For the text-containing cell, return its midpoint in (x, y) coordinate format. 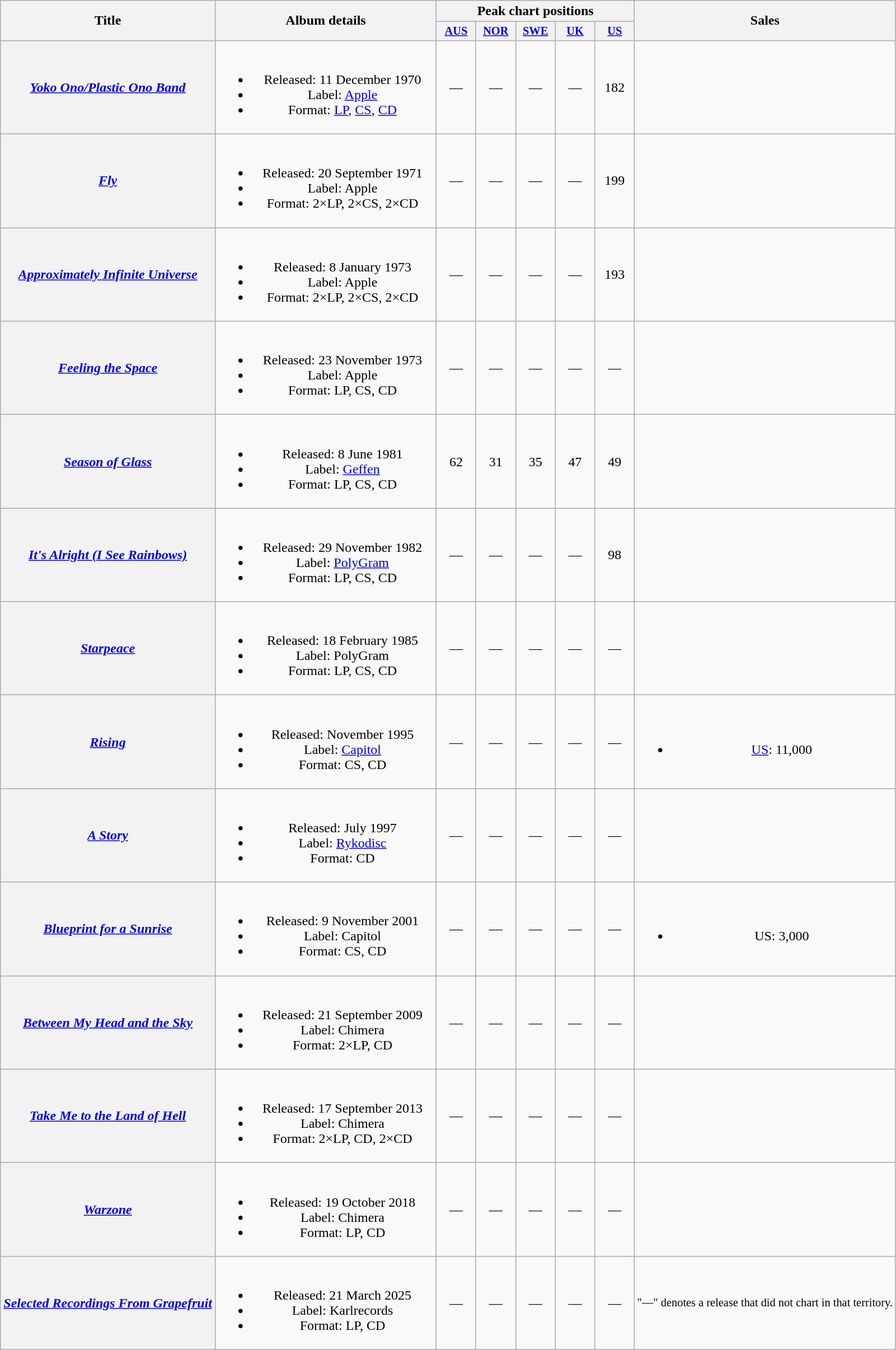
UK (575, 31)
Released: November 1995Label: CapitolFormat: CS, CD (326, 742)
Released: 8 January 1973Label: AppleFormat: 2×LP, 2×CS, 2×CD (326, 274)
Released: 9 November 2001Label: CapitolFormat: CS, CD (326, 929)
Feeling the Space (108, 368)
Released: 20 September 1971Label: AppleFormat: 2×LP, 2×CS, 2×CD (326, 181)
Released: 19 October 2018Label: ChimeraFormat: LP, CD (326, 1209)
Released: 18 February 1985Label: PolyGramFormat: LP, CS, CD (326, 648)
SWE (535, 31)
A Story (108, 835)
AUS (457, 31)
Released: 11 December 1970Label: AppleFormat: LP, CS, CD (326, 87)
Released: July 1997Label: RykodiscFormat: CD (326, 835)
Blueprint for a Sunrise (108, 929)
Released: 21 March 2025Label: KarlrecordsFormat: LP, CD (326, 1303)
Released: 21 September 2009Label: ChimeraFormat: 2×LP, CD (326, 1022)
Peak chart positions (536, 11)
Take Me to the Land of Hell (108, 1116)
98 (614, 555)
Between My Head and the Sky (108, 1022)
Album details (326, 21)
US: 3,000 (765, 929)
Warzone (108, 1209)
49 (614, 461)
Season of Glass (108, 461)
193 (614, 274)
Released: 8 June 1981Label: GeffenFormat: LP, CS, CD (326, 461)
NOR (496, 31)
Starpeace (108, 648)
Approximately Infinite Universe (108, 274)
Selected Recordings From Grapefruit (108, 1303)
Released: 23 November 1973Label: AppleFormat: LP, CS, CD (326, 368)
Fly (108, 181)
62 (457, 461)
US (614, 31)
Released: 29 November 1982Label: PolyGramFormat: LP, CS, CD (326, 555)
"—" denotes a release that did not chart in that territory. (765, 1303)
Yoko Ono/Plastic Ono Band (108, 87)
35 (535, 461)
Rising (108, 742)
182 (614, 87)
Released: 17 September 2013Label: ChimeraFormat: 2×LP, CD, 2×CD (326, 1116)
31 (496, 461)
199 (614, 181)
US: 11,000 (765, 742)
47 (575, 461)
Title (108, 21)
It's Alright (I See Rainbows) (108, 555)
Sales (765, 21)
